Identify which cell holds the provided text, then report its [x, y] central coordinate. 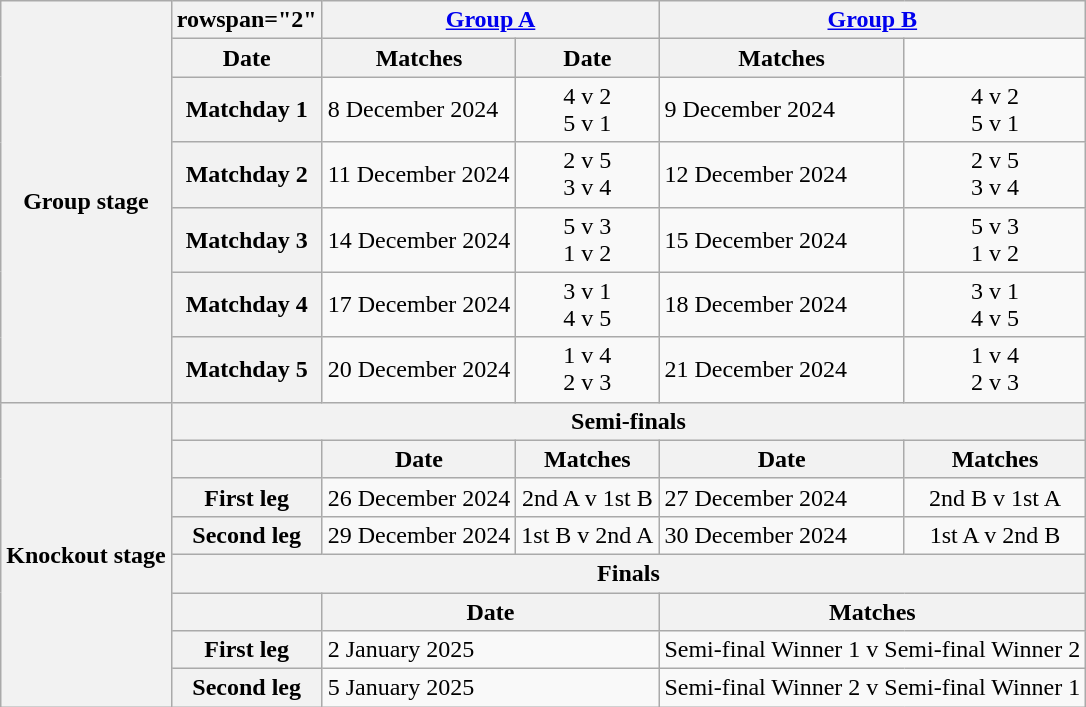
21 December 2024 [782, 370]
8 December 2024 [419, 110]
29 December 2024 [419, 535]
Finals [628, 573]
1st A v 2nd B [994, 535]
Group stage [86, 202]
9 December 2024 [782, 110]
11 December 2024 [419, 174]
2 January 2025 [490, 650]
Matchday 4 [246, 304]
Semi-final Winner 2 v Semi-final Winner 1 [872, 688]
2nd B v 1st A [994, 497]
17 December 2024 [419, 304]
Matchday 5 [246, 370]
14 December 2024 [419, 240]
26 December 2024 [419, 497]
Group B [872, 20]
12 December 2024 [782, 174]
rowspan="2" [246, 20]
Group A [490, 20]
Semi-finals [628, 421]
30 December 2024 [782, 535]
Matchday 3 [246, 240]
20 December 2024 [419, 370]
Semi-final Winner 1 v Semi-final Winner 2 [872, 650]
1st B v 2nd A [588, 535]
2nd A v 1st B [588, 497]
Matchday 2 [246, 174]
27 December 2024 [782, 497]
5 January 2025 [490, 688]
Knockout stage [86, 554]
Matchday 1 [246, 110]
18 December 2024 [782, 304]
15 December 2024 [782, 240]
